Determine the (X, Y) coordinate at the center of the cell enclosing the given text.  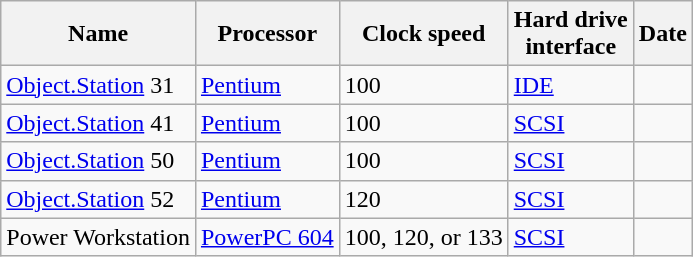
Name (98, 34)
PowerPC 604 (267, 237)
Clock speed (424, 34)
Object.Station 41 (98, 123)
Processor (267, 34)
Object.Station 52 (98, 199)
Object.Station 50 (98, 161)
Object.Station 31 (98, 85)
Power Workstation (98, 237)
Hard driveinterface (570, 34)
Date (662, 34)
100, 120, or 133 (424, 237)
120 (424, 199)
IDE (570, 85)
